Scan for the cell matching the given text and deliver its (X, Y) coordinate at center. 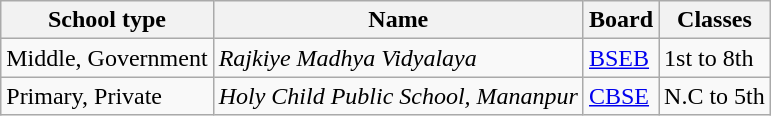
Board (620, 20)
Holy Child Public School, Mananpur (398, 96)
School type (107, 20)
BSEB (620, 58)
Name (398, 20)
Primary, Private (107, 96)
1st to 8th (715, 58)
CBSE (620, 96)
Rajkiye Madhya Vidyalaya (398, 58)
Classes (715, 20)
N.C to 5th (715, 96)
Middle, Government (107, 58)
